Provide the (X, Y) coordinate of the cell's center where the given text is located.  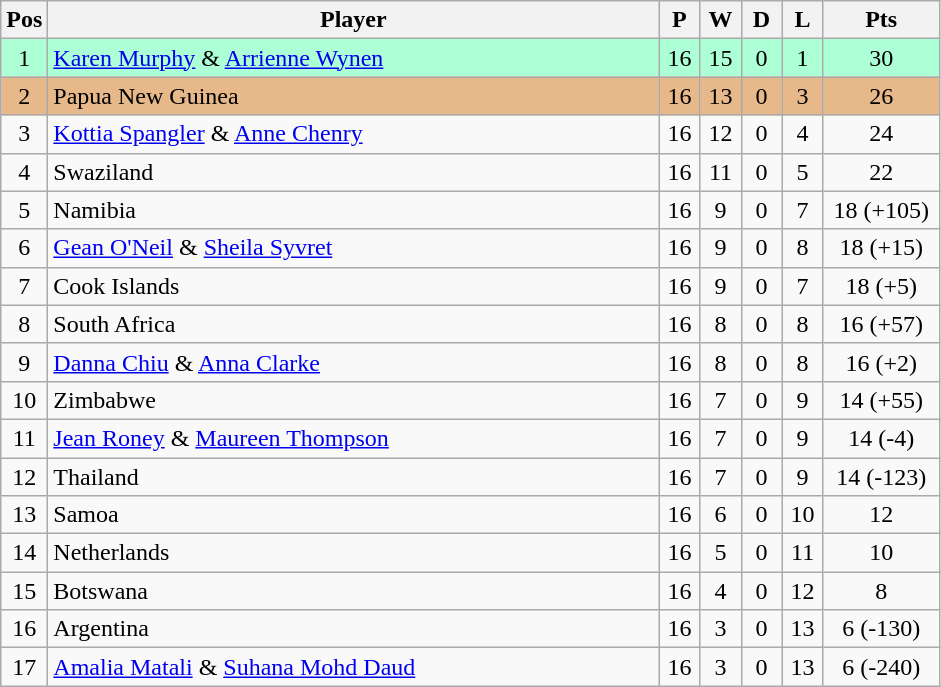
18 (+15) (881, 248)
Pos (24, 20)
Gean O'Neil & Sheila Syvret (354, 248)
W (720, 20)
6 (-130) (881, 629)
26 (881, 96)
Botswana (354, 591)
Namibia (354, 210)
Player (354, 20)
Samoa (354, 515)
14 (+55) (881, 400)
30 (881, 58)
Jean Roney & Maureen Thompson (354, 438)
Argentina (354, 629)
Danna Chiu & Anna Clarke (354, 362)
24 (881, 134)
Zimbabwe (354, 400)
17 (24, 667)
14 (-123) (881, 477)
Thailand (354, 477)
L (802, 20)
22 (881, 172)
16 (+57) (881, 324)
6 (-240) (881, 667)
Kottia Spangler & Anne Chenry (354, 134)
Pts (881, 20)
14 (-4) (881, 438)
Amalia Matali & Suhana Mohd Daud (354, 667)
16 (+2) (881, 362)
2 (24, 96)
P (680, 20)
Papua New Guinea (354, 96)
D (762, 20)
18 (+5) (881, 286)
Netherlands (354, 553)
Cook Islands (354, 286)
Swaziland (354, 172)
14 (24, 553)
18 (+105) (881, 210)
Karen Murphy & Arrienne Wynen (354, 58)
South Africa (354, 324)
